Search for the cell housing the specified text and yield its [X, Y] center coordinate. 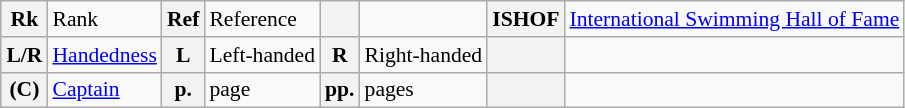
Captain [104, 90]
International Swimming Hall of Fame [734, 19]
L/R [24, 55]
Rank [104, 19]
L [183, 55]
Rk [24, 19]
p. [183, 90]
Ref [183, 19]
R [340, 55]
pp. [340, 90]
ISHOF [526, 19]
(C) [24, 90]
Left-handed [262, 55]
pages [424, 90]
page [262, 90]
Right-handed [424, 55]
Handedness [104, 55]
Reference [262, 19]
